Return the [X, Y] coordinate for the center point of the cell that contains the specified text.  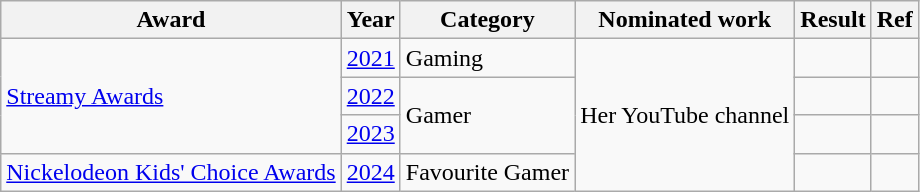
2023 [370, 134]
Result [833, 20]
Nickelodeon Kids' Choice Awards [171, 172]
2021 [370, 58]
Year [370, 20]
Nominated work [685, 20]
Streamy Awards [171, 96]
Her YouTube channel [685, 115]
Favourite Gamer [487, 172]
2022 [370, 96]
Category [487, 20]
Award [171, 20]
Gamer [487, 115]
2024 [370, 172]
Gaming [487, 58]
Ref [894, 20]
